Determine the (X, Y) coordinate at the center of the cell enclosing the given text.  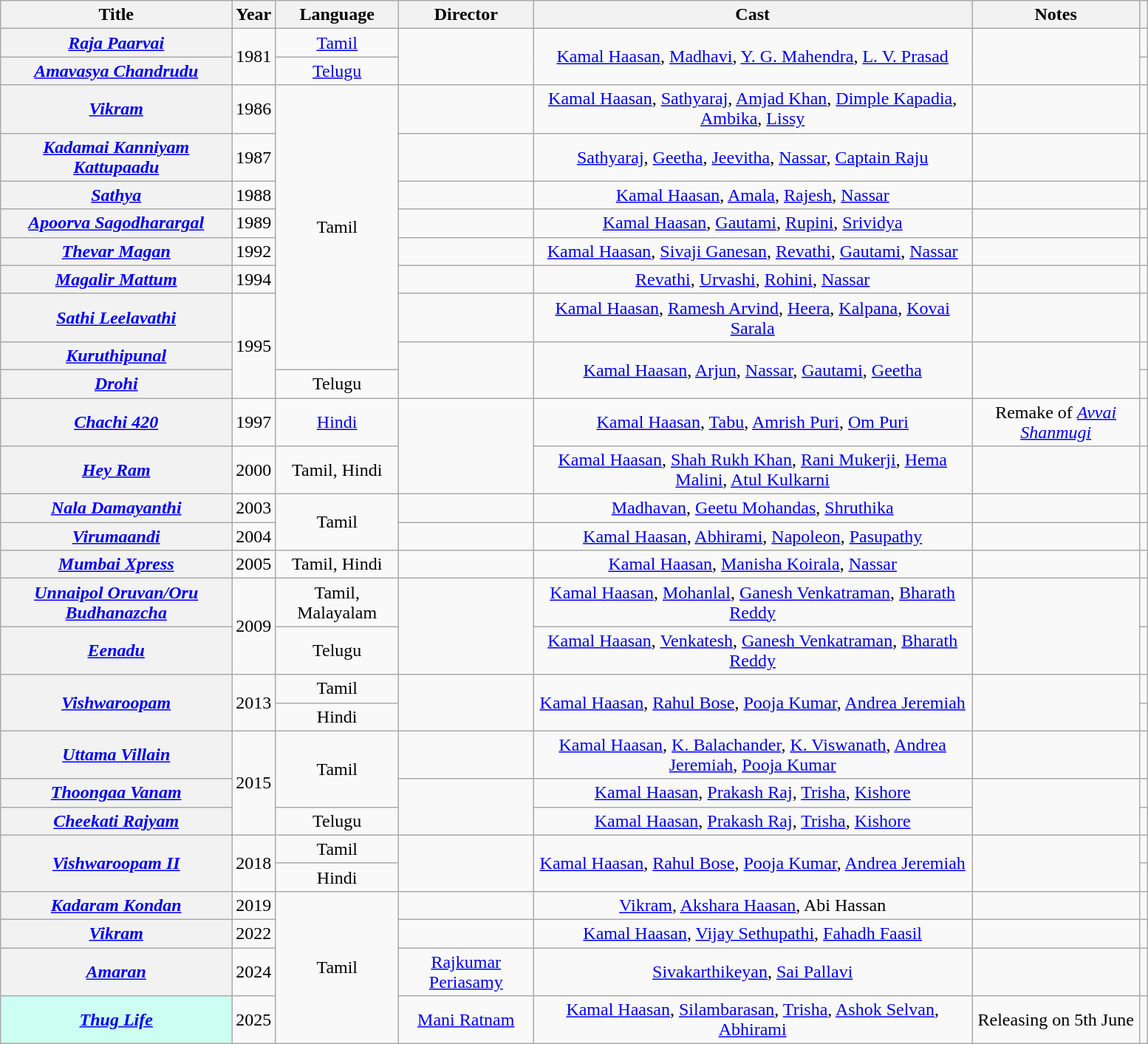
1994 (254, 279)
1981 (254, 57)
Kamal Haasan, Silambarasan, Trisha, Ashok Selvan, Abhirami (753, 1020)
2004 (254, 536)
Year (254, 15)
Vishwaroopam (117, 703)
2015 (254, 783)
Sathi Leelavathi (117, 318)
Vikram, Akshara Haasan, Abi Hassan (753, 905)
Kuruthipunal (117, 355)
2025 (254, 1020)
Rajkumar Periasamy (466, 971)
Drohi (117, 383)
Amaran (117, 971)
Virumaandi (117, 536)
Magalir Mattum (117, 279)
Tamil, Malayalam (337, 603)
2009 (254, 627)
Language (337, 15)
1987 (254, 157)
Kamal Haasan, Tabu, Amrish Puri, Om Puri (753, 421)
2018 (254, 863)
Raja Paarvai (117, 43)
2013 (254, 703)
1989 (254, 223)
Kamal Haasan, Arjun, Nassar, Gautami, Geetha (753, 369)
Sivakarthikeyan, Sai Pallavi (753, 971)
Sathya (117, 195)
Cast (753, 15)
Kadamai Kanniyam Kattupaadu (117, 157)
Kamal Haasan, Sathyaraj, Amjad Khan, Dimple Kapadia, Ambika, Lissy (753, 109)
Revathi, Urvashi, Rohini, Nassar (753, 279)
Sathyaraj, Geetha, Jeevitha, Nassar, Captain Raju (753, 157)
Madhavan, Geetu Mohandas, Shruthika (753, 508)
Unnaipol Oruvan/Oru Budhanazcha (117, 603)
2022 (254, 933)
Mani Ratnam (466, 1020)
2005 (254, 564)
2019 (254, 905)
Kamal Haasan, Ramesh Arvind, Heera, Kalpana, Kovai Sarala (753, 318)
Kamal Haasan, Vijay Sethupathi, Fahadh Faasil (753, 933)
Kamal Haasan, Abhirami, Napoleon, Pasupathy (753, 536)
1997 (254, 421)
Mumbai Xpress (117, 564)
Kadaram Kondan (117, 905)
Thug Life (117, 1020)
Uttama Villain (117, 755)
Kamal Haasan, Venkatesh, Ganesh Venkatraman, Bharath Reddy (753, 650)
2000 (254, 470)
Director (466, 15)
Nala Damayanthi (117, 508)
Releasing on 5th June (1056, 1020)
Notes (1056, 15)
Vishwaroopam II (117, 863)
Hey Ram (117, 470)
Remake of Avvai Shanmugi (1056, 421)
Kamal Haasan, Manisha Koirala, Nassar (753, 564)
Kamal Haasan, Amala, Rajesh, Nassar (753, 195)
Cheekati Rajyam (117, 821)
2024 (254, 971)
1986 (254, 109)
Amavasya Chandrudu (117, 71)
1992 (254, 251)
Kamal Haasan, Sivaji Ganesan, Revathi, Gautami, Nassar (753, 251)
1995 (254, 346)
Kamal Haasan, Mohanlal, Ganesh Venkatraman, Bharath Reddy (753, 603)
1988 (254, 195)
Kamal Haasan, K. Balachander, K. Viswanath, Andrea Jeremiah, Pooja Kumar (753, 755)
Thoongaa Vanam (117, 793)
Kamal Haasan, Gautami, Rupini, Srividya (753, 223)
Eenadu (117, 650)
Chachi 420 (117, 421)
Thevar Magan (117, 251)
Kamal Haasan, Shah Rukh Khan, Rani Mukerji, Hema Malini, Atul Kulkarni (753, 470)
Title (117, 15)
Kamal Haasan, Madhavi, Y. G. Mahendra, L. V. Prasad (753, 57)
2003 (254, 508)
Apoorva Sagodharargal (117, 223)
